Find where the given text appears and provide that cell's center as (x, y) coordinate. 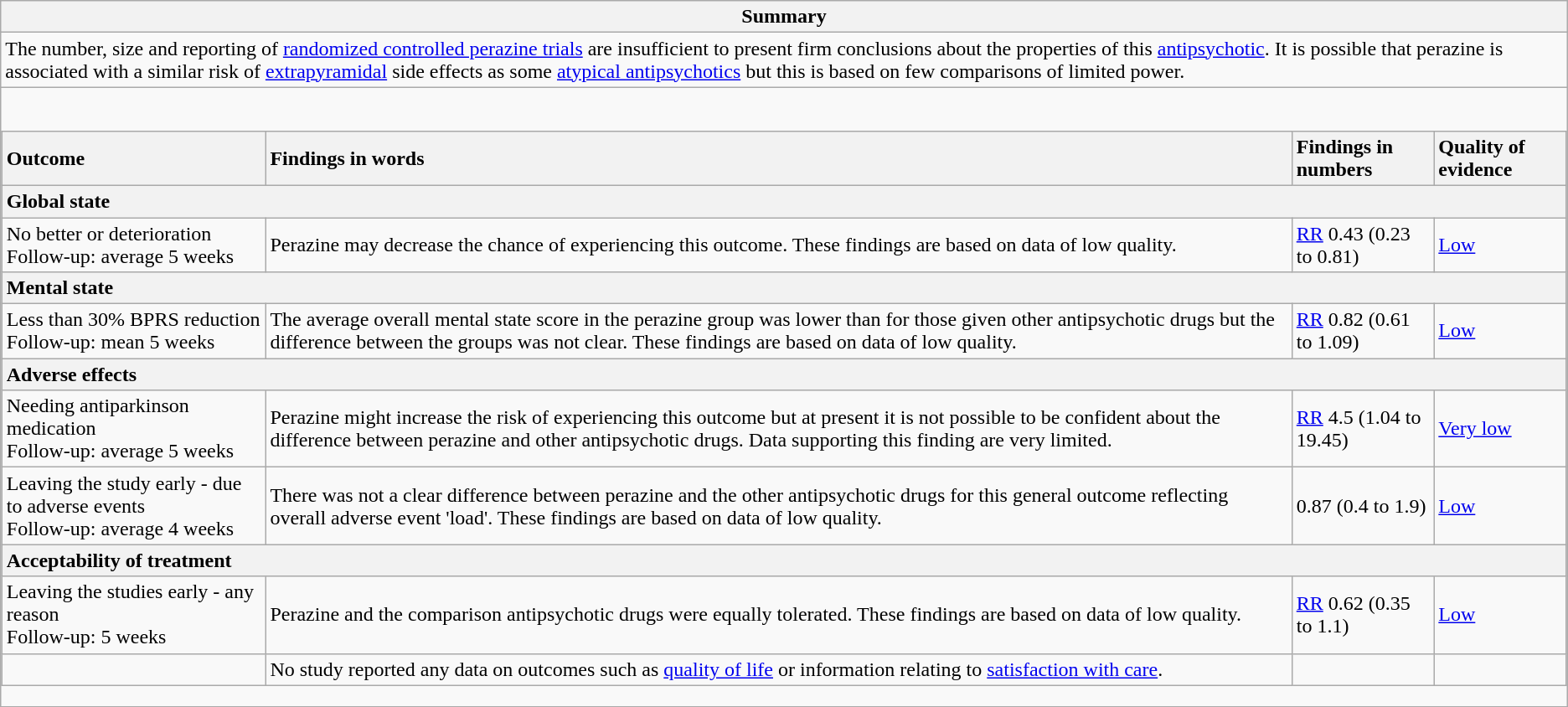
0.87 (0.4 to 1.9) (1363, 506)
Less than 30% BPRS reductionFollow-up: mean 5 weeks (134, 332)
RR 0.43 (0.23 to 0.81) (1363, 245)
RR 0.62 (0.35 to 1.1) (1363, 615)
RR 4.5 (1.04 to 19.45) (1363, 429)
Acceptability of treatment (784, 560)
Leaving the study early - due to adverse eventsFollow-up: average 4 weeks (134, 506)
Findings in words (779, 157)
Quality of evidence (1500, 157)
Needing antiparkinson medicationFollow-up: average 5 weeks (134, 429)
Mental state (784, 288)
Very low (1500, 429)
RR 0.82 (0.61 to 1.09) (1363, 332)
Perazine and the comparison antipsychotic drugs were equally tolerated. These findings are based on data of low quality. (779, 615)
No study reported any data on outcomes such as quality of life or information relating to satisfaction with care. (779, 669)
Findings in numbers (1363, 157)
No better or deteriorationFollow-up: average 5 weeks (134, 245)
Adverse effects (784, 374)
Leaving the studies early - any reasonFollow-up: 5 weeks (134, 615)
Outcome (134, 157)
Global state (784, 201)
Summary (784, 17)
Perazine may decrease the chance of experiencing this outcome. These findings are based on data of low quality. (779, 245)
